Scan for the cell matching the given text and deliver its [x, y] coordinate at center. 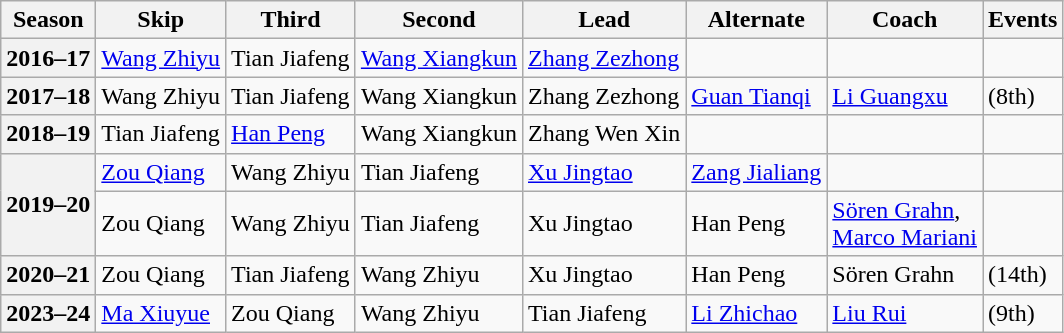
Coach [905, 20]
Zhang Wen Xin [604, 134]
(9th) [1022, 313]
Guan Tianqi [756, 96]
2019–20 [48, 204]
Second [438, 20]
Season [48, 20]
2018–19 [48, 134]
Skip [161, 20]
Li Zhichao [756, 313]
2023–24 [48, 313]
Sören Grahn,Marco Mariani [905, 224]
Ma Xiuyue [161, 313]
Zang Jialiang [756, 172]
2020–21 [48, 275]
Events [1022, 20]
(8th) [1022, 96]
Lead [604, 20]
Li Guangxu [905, 96]
2017–18 [48, 96]
Third [291, 20]
(14th) [1022, 275]
Liu Rui [905, 313]
Alternate [756, 20]
2016–17 [48, 58]
Sören Grahn [905, 275]
